Capture the cell that displays the provided text and extract its (X, Y) central coordinate. 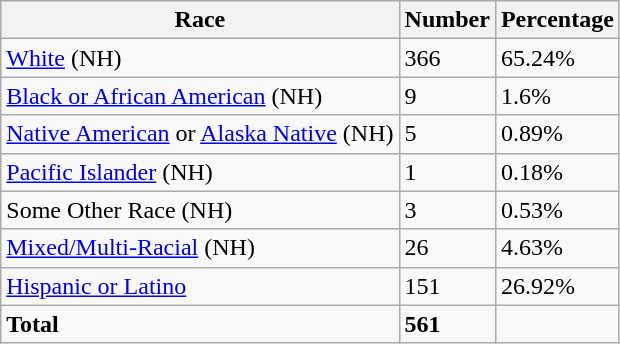
Pacific Islander (NH) (200, 172)
1 (447, 172)
1.6% (557, 96)
Some Other Race (NH) (200, 210)
65.24% (557, 58)
Hispanic or Latino (200, 286)
Number (447, 20)
151 (447, 286)
561 (447, 324)
0.89% (557, 134)
9 (447, 96)
26 (447, 248)
Mixed/Multi-Racial (NH) (200, 248)
3 (447, 210)
Native American or Alaska Native (NH) (200, 134)
5 (447, 134)
4.63% (557, 248)
366 (447, 58)
Percentage (557, 20)
26.92% (557, 286)
Black or African American (NH) (200, 96)
Total (200, 324)
White (NH) (200, 58)
Race (200, 20)
0.18% (557, 172)
0.53% (557, 210)
